Determine the (X, Y) coordinate at the center of the cell enclosing the given text.  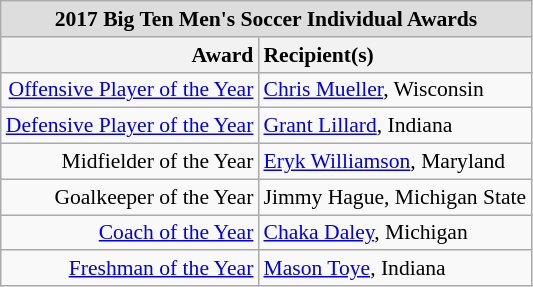
Goalkeeper of the Year (130, 197)
Coach of the Year (130, 233)
Mason Toye, Indiana (394, 269)
Defensive Player of the Year (130, 126)
Freshman of the Year (130, 269)
Jimmy Hague, Michigan State (394, 197)
Grant Lillard, Indiana (394, 126)
Midfielder of the Year (130, 162)
2017 Big Ten Men's Soccer Individual Awards (266, 19)
Award (130, 55)
Recipient(s) (394, 55)
Chris Mueller, Wisconsin (394, 90)
Offensive Player of the Year (130, 90)
Chaka Daley, Michigan (394, 233)
Eryk Williamson, Maryland (394, 162)
